Extract the [X, Y] coordinate from the center of the cell holding the provided text.  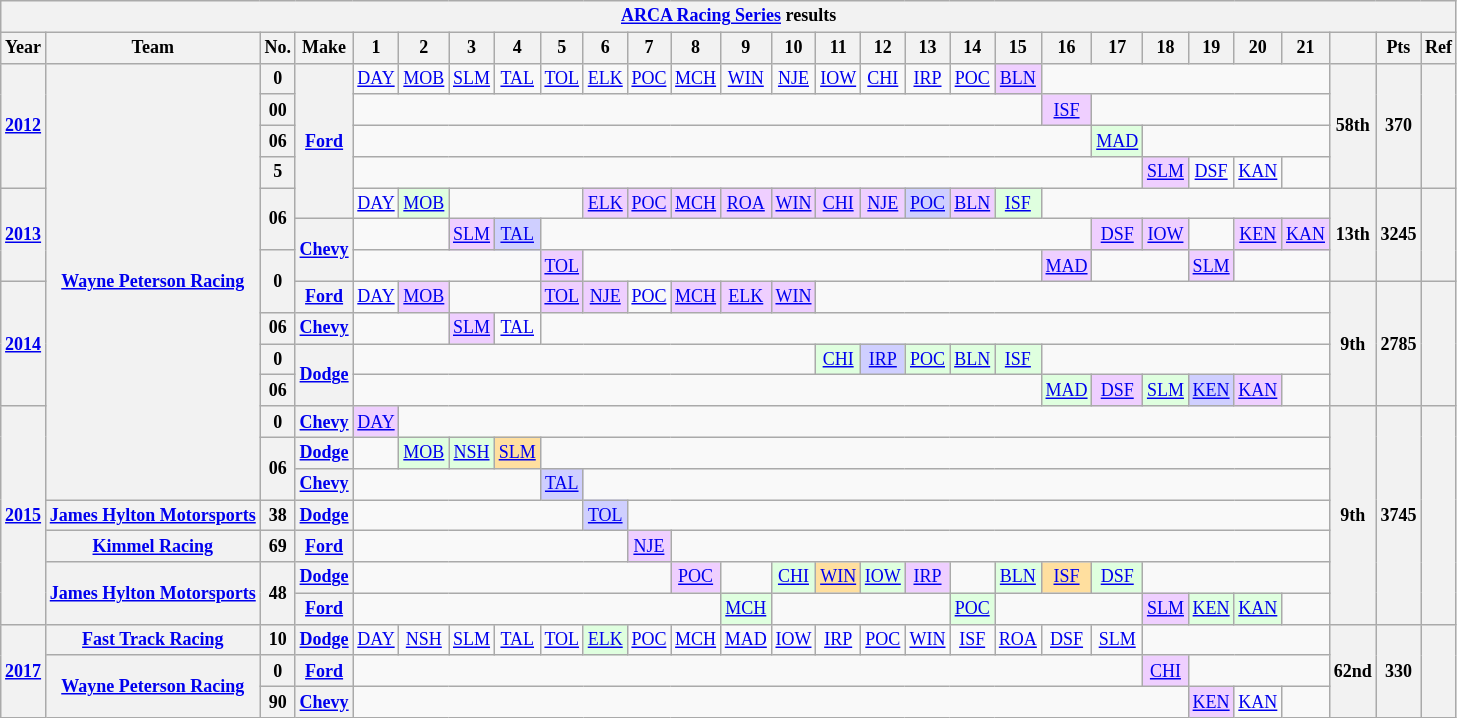
Make [324, 48]
Fast Track Racing [152, 640]
15 [1018, 48]
17 [1118, 48]
21 [1306, 48]
No. [278, 48]
2012 [24, 126]
2 [424, 48]
6 [605, 48]
2014 [24, 344]
2015 [24, 515]
13th [1352, 235]
58th [1352, 126]
16 [1066, 48]
14 [972, 48]
38 [278, 516]
4 [517, 48]
9 [746, 48]
90 [278, 702]
2785 [1398, 344]
11 [838, 48]
20 [1258, 48]
Year [24, 48]
1 [376, 48]
00 [278, 110]
Team [152, 48]
2017 [24, 671]
3 [472, 48]
19 [1211, 48]
13 [928, 48]
370 [1398, 126]
3245 [1398, 235]
62nd [1352, 671]
330 [1398, 671]
2013 [24, 235]
12 [882, 48]
3745 [1398, 515]
8 [696, 48]
Pts [1398, 48]
48 [278, 593]
7 [649, 48]
Ref [1439, 48]
Kimmel Racing [152, 546]
ARCA Racing Series results [729, 16]
18 [1166, 48]
69 [278, 546]
